Determine the (X, Y) coordinate at the center of the cell enclosing the given text.  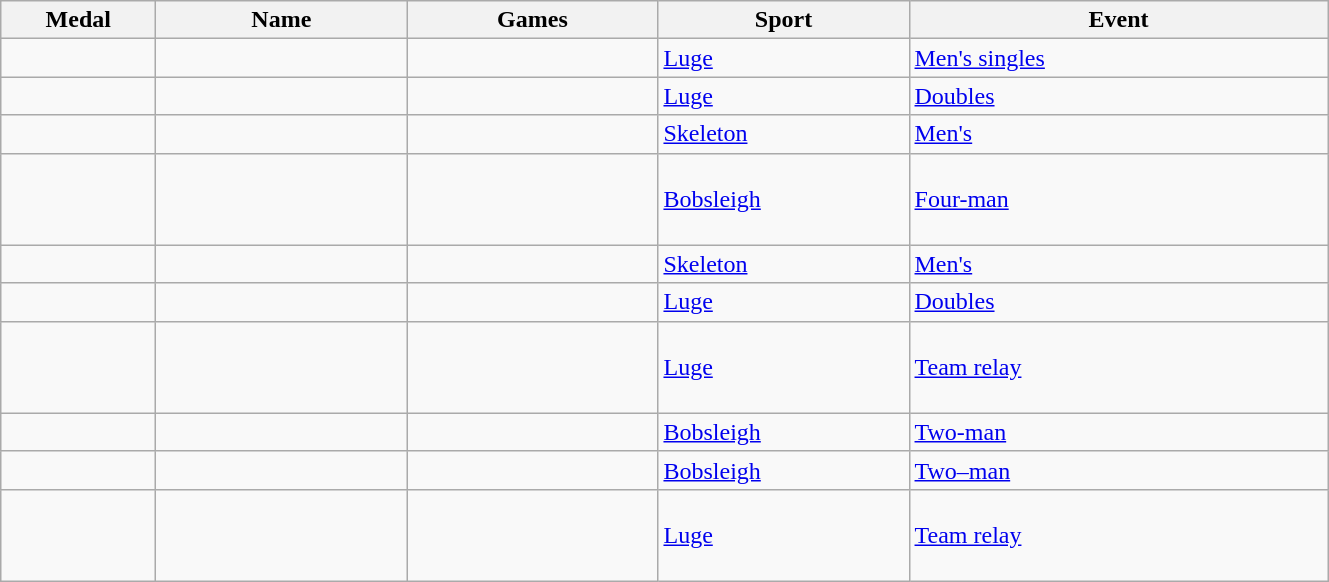
Four-man (1118, 199)
Sport (784, 20)
Games (532, 20)
Men's singles (1118, 58)
Event (1118, 20)
Two-man (1118, 432)
Name (282, 20)
Two–man (1118, 470)
Medal (78, 20)
